Scan for the cell matching the given text and deliver its [X, Y] coordinate at center. 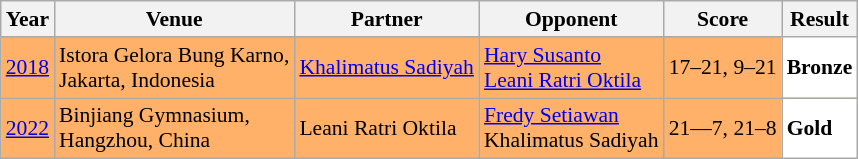
Opponent [572, 19]
Result [820, 19]
Fredy Setiawan Khalimatus Sadiyah [572, 128]
Gold [820, 128]
Bronze [820, 68]
Score [723, 19]
Partner [386, 19]
Leani Ratri Oktila [386, 128]
Khalimatus Sadiyah [386, 68]
Year [28, 19]
Venue [174, 19]
Hary Susanto Leani Ratri Oktila [572, 68]
21—7, 21–8 [723, 128]
Istora Gelora Bung Karno,Jakarta, Indonesia [174, 68]
17–21, 9–21 [723, 68]
Binjiang Gymnasium,Hangzhou, China [174, 128]
2022 [28, 128]
2018 [28, 68]
